Search for the cell housing the specified text and yield its (X, Y) center coordinate. 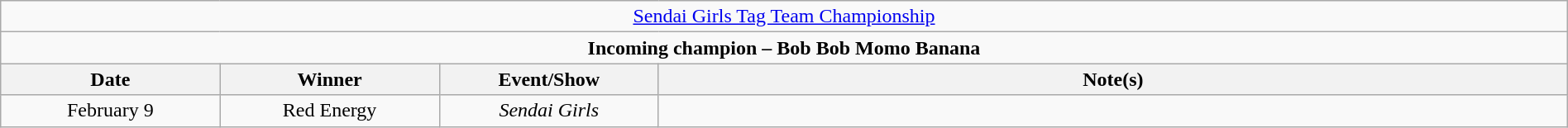
Incoming champion – Bob Bob Momo Banana (784, 48)
Sendai Girls (549, 111)
Date (111, 79)
Winner (329, 79)
February 9 (111, 111)
Red Energy (329, 111)
Event/Show (549, 79)
Sendai Girls Tag Team Championship (784, 17)
Note(s) (1113, 79)
